Return the (X, Y) coordinate for the center point of the cell that contains the specified text.  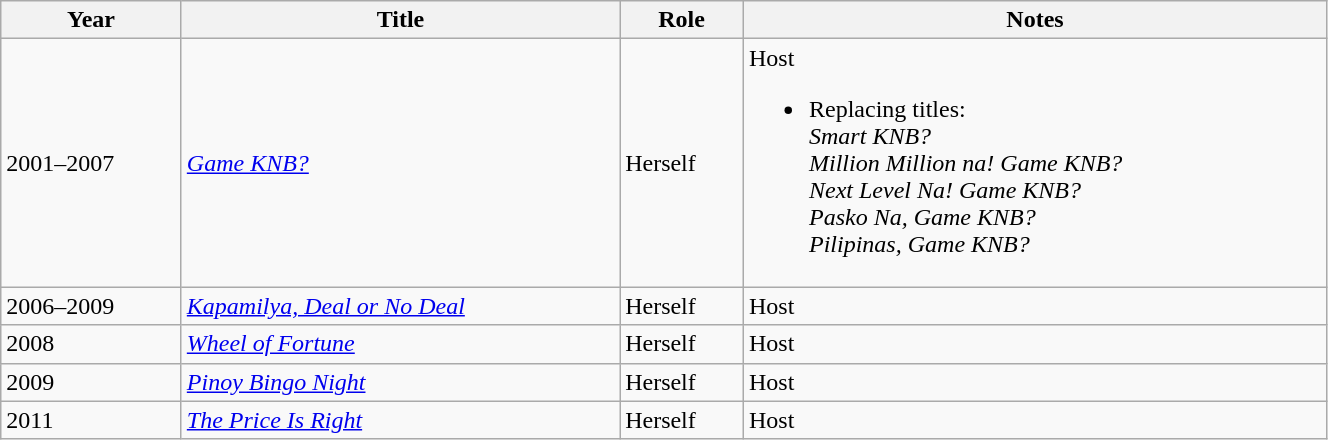
Notes (1036, 20)
2001–2007 (92, 163)
Wheel of Fortune (400, 344)
Kapamilya, Deal or No Deal (400, 306)
The Price Is Right (400, 420)
2008 (92, 344)
Pinoy Bingo Night (400, 382)
Year (92, 20)
HostReplacing titles:Smart KNB?Million Million na! Game KNB?Next Level Na! Game KNB?Pasko Na, Game KNB?Pilipinas, Game KNB? (1036, 163)
Role (682, 20)
2009 (92, 382)
2011 (92, 420)
2006–2009 (92, 306)
Game KNB? (400, 163)
Title (400, 20)
